Identify which cell holds the provided text, then report its [x, y] central coordinate. 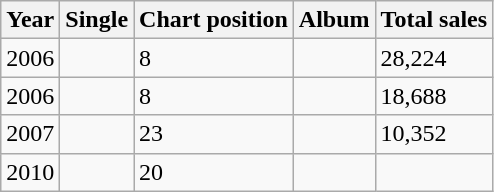
20 [214, 172]
Album [334, 20]
2010 [30, 172]
23 [214, 134]
2007 [30, 134]
Single [97, 20]
Chart position [214, 20]
10,352 [434, 134]
28,224 [434, 58]
Total sales [434, 20]
Year [30, 20]
18,688 [434, 96]
